Return the [x, y] coordinate for the center point of the cell that contains the specified text.  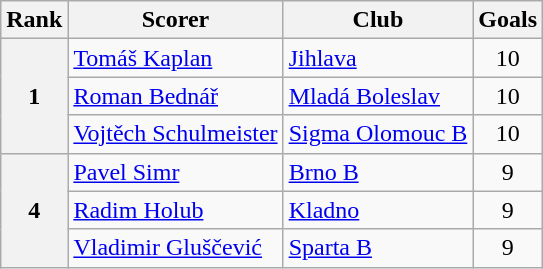
Club [378, 20]
Tomáš Kaplan [176, 58]
Vladimir Gluščević [176, 248]
Jihlava [378, 58]
4 [34, 210]
Radim Holub [176, 210]
Rank [34, 20]
Sigma Olomouc B [378, 134]
1 [34, 96]
Scorer [176, 20]
Goals [508, 20]
Sparta B [378, 248]
Brno B [378, 172]
Mladá Boleslav [378, 96]
Roman Bednář [176, 96]
Kladno [378, 210]
Vojtěch Schulmeister [176, 134]
Pavel Simr [176, 172]
